Search for the cell housing the specified text and yield its (x, y) center coordinate. 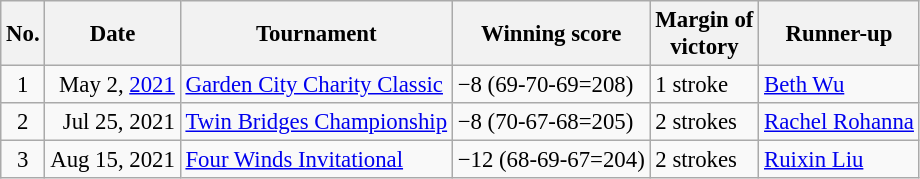
Four Winds Invitational (316, 160)
No. (23, 34)
1 (23, 85)
Margin ofvictory (704, 34)
1 stroke (704, 85)
Winning score (551, 34)
Tournament (316, 34)
2 (23, 122)
Aug 15, 2021 (112, 160)
Beth Wu (840, 85)
Date (112, 34)
Jul 25, 2021 (112, 122)
−8 (70-67-68=205) (551, 122)
−8 (69-70-69=208) (551, 85)
Rachel Rohanna (840, 122)
Ruixin Liu (840, 160)
3 (23, 160)
Twin Bridges Championship (316, 122)
−12 (68-69-67=204) (551, 160)
Runner-up (840, 34)
May 2, 2021 (112, 85)
Garden City Charity Classic (316, 85)
